Locate the cell with the specified text and output its (X, Y) center coordinate. 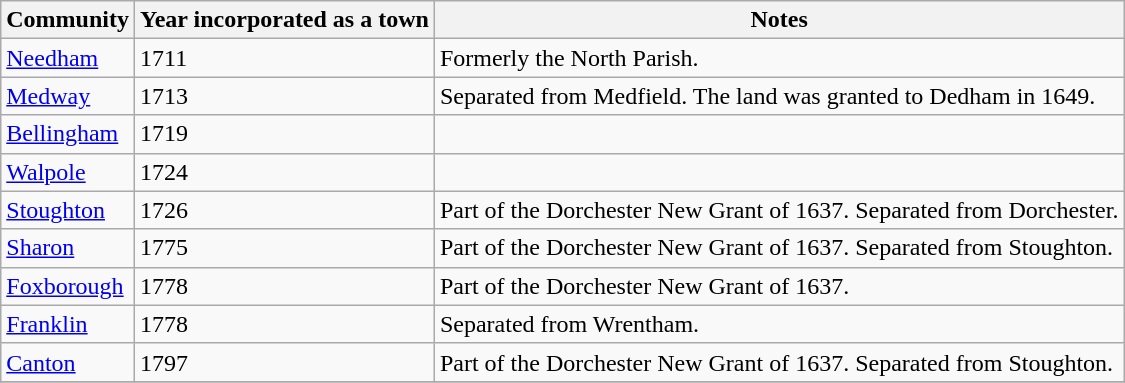
Bellingham (68, 134)
Part of the Dorchester New Grant of 1637. Separated from Dorchester. (779, 210)
1713 (284, 96)
Sharon (68, 248)
1711 (284, 58)
Year incorporated as a town (284, 20)
1775 (284, 248)
Community (68, 20)
Medway (68, 96)
Walpole (68, 172)
Canton (68, 362)
Notes (779, 20)
1724 (284, 172)
Formerly the North Parish. (779, 58)
Franklin (68, 324)
1726 (284, 210)
1719 (284, 134)
Separated from Wrentham. (779, 324)
Separated from Medfield. The land was granted to Dedham in 1649. (779, 96)
Stoughton (68, 210)
1797 (284, 362)
Part of the Dorchester New Grant of 1637. (779, 286)
Needham (68, 58)
Foxborough (68, 286)
